Return [x, y] of the center of cell containing provided text 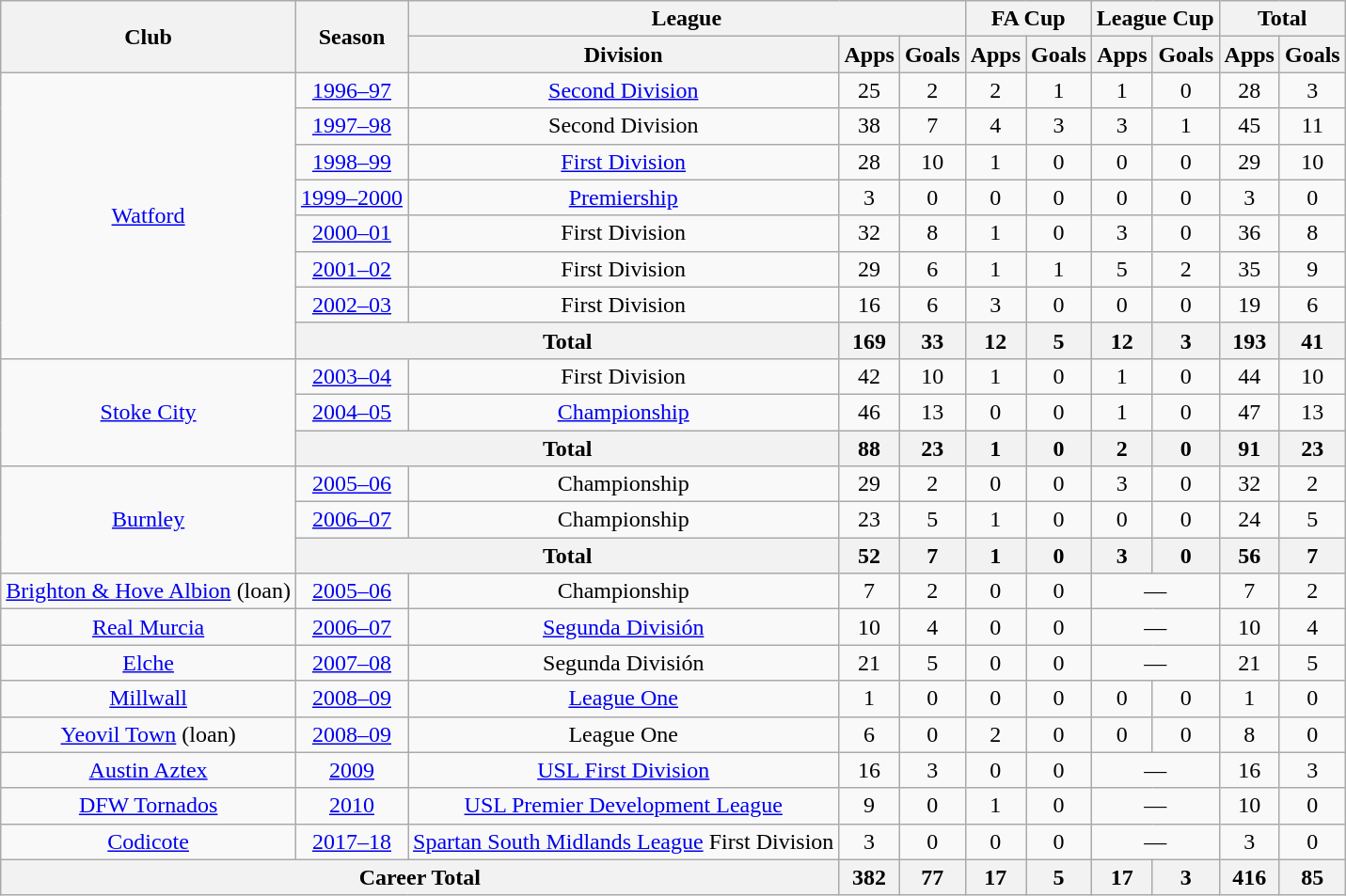
45 [1249, 126]
Club [149, 37]
56 [1249, 556]
USL First Division [624, 770]
DFW Tornados [149, 806]
Watford [149, 215]
FA Cup [1028, 19]
Austin Aztex [149, 770]
2017–18 [352, 841]
52 [869, 556]
Burnley [149, 520]
2010 [352, 806]
2001–02 [352, 269]
Stoke City [149, 412]
169 [869, 340]
USL Premier Development League [624, 806]
11 [1312, 126]
2002–03 [352, 305]
33 [932, 340]
41 [1312, 340]
19 [1249, 305]
91 [1249, 448]
2003–04 [352, 376]
38 [869, 126]
46 [869, 412]
League Cup [1155, 19]
47 [1249, 412]
2000–01 [352, 233]
88 [869, 448]
2007–08 [352, 663]
77 [932, 877]
1996–97 [352, 90]
193 [1249, 340]
1997–98 [352, 126]
Spartan South Midlands League First Division [624, 841]
2004–05 [352, 412]
25 [869, 90]
League [687, 19]
1998–99 [352, 162]
44 [1249, 376]
Real Murcia [149, 627]
Brighton & Hove Albion (loan) [149, 591]
1999–2000 [352, 197]
Codicote [149, 841]
35 [1249, 269]
Premiership [624, 197]
Elche [149, 663]
Career Total [420, 877]
382 [869, 877]
Season [352, 37]
2009 [352, 770]
Millwall [149, 699]
Yeovil Town (loan) [149, 734]
42 [869, 376]
85 [1312, 877]
24 [1249, 520]
416 [1249, 877]
Division [624, 55]
36 [1249, 233]
